From the cell containing the given text, extract its center point as [X, Y] coordinate. 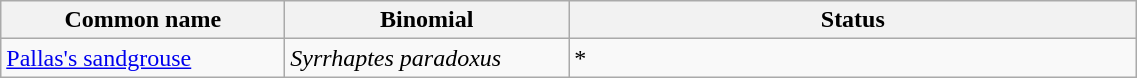
* [853, 58]
Common name [143, 20]
Pallas's sandgrouse [143, 58]
Status [853, 20]
Binomial [427, 20]
Syrrhaptes paradoxus [427, 58]
